Output the [X, Y] coordinate of the center of the cell containing the given text.  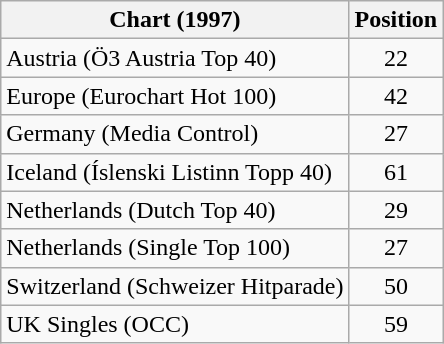
Netherlands (Dutch Top 40) [175, 210]
50 [396, 286]
Switzerland (Schweizer Hitparade) [175, 286]
UK Singles (OCC) [175, 324]
Europe (Eurochart Hot 100) [175, 96]
Chart (1997) [175, 20]
42 [396, 96]
61 [396, 172]
Iceland (Íslenski Listinn Topp 40) [175, 172]
59 [396, 324]
Position [396, 20]
Netherlands (Single Top 100) [175, 248]
Austria (Ö3 Austria Top 40) [175, 58]
22 [396, 58]
29 [396, 210]
Germany (Media Control) [175, 134]
